Find where the given text appears and provide that cell's center as [x, y] coordinate. 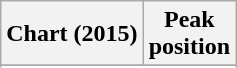
Peakposition [189, 34]
Chart (2015) [72, 34]
